Output the (x, y) coordinate of the center of the cell containing the given text.  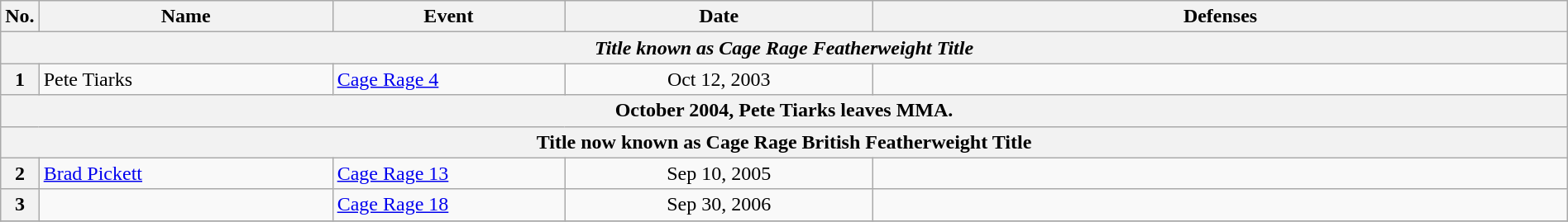
Title now known as Cage Rage British Featherweight Title (784, 142)
Sep 30, 2006 (719, 205)
Name (185, 17)
Brad Pickett (185, 173)
Title known as Cage Rage Featherweight Title (784, 48)
3 (20, 205)
No. (20, 17)
1 (20, 79)
Sep 10, 2005 (719, 173)
Event (448, 17)
Oct 12, 2003 (719, 79)
Pete Tiarks (185, 79)
Defenses (1221, 17)
Cage Rage 13 (448, 173)
Date (719, 17)
2 (20, 173)
Cage Rage 18 (448, 205)
October 2004, Pete Tiarks leaves MMA. (784, 111)
Cage Rage 4 (448, 79)
